Search for the cell housing the specified text and yield its [X, Y] center coordinate. 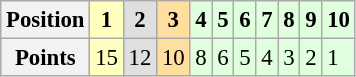
12 [140, 58]
15 [106, 58]
7 [267, 20]
9 [311, 20]
Points [46, 58]
Position [46, 20]
